Search for the cell housing the specified text and yield its [x, y] center coordinate. 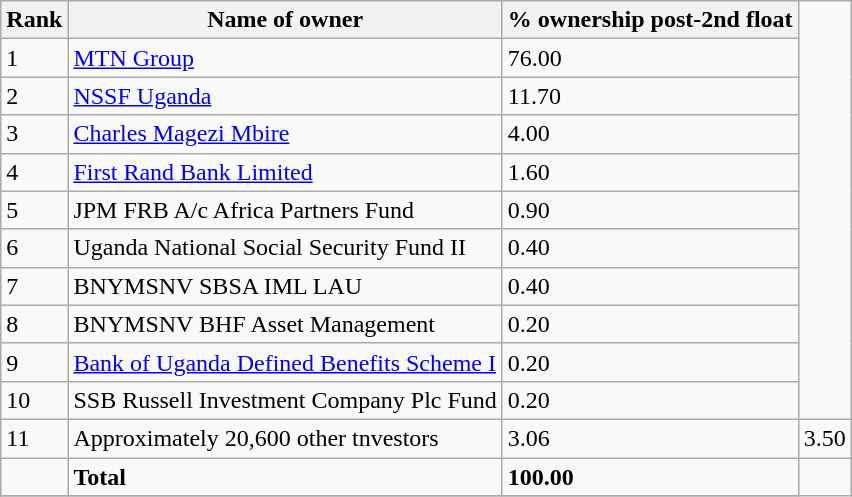
Bank of Uganda Defined Benefits Scheme I [285, 362]
Name of owner [285, 20]
11 [34, 438]
10 [34, 400]
5 [34, 210]
8 [34, 324]
% ownership post-2nd float [650, 20]
76.00 [650, 58]
100.00 [650, 477]
3.50 [824, 438]
2 [34, 96]
SSB Russell Investment Company Plc Fund [285, 400]
1 [34, 58]
Charles Magezi Mbire [285, 134]
Rank [34, 20]
6 [34, 248]
Total [285, 477]
NSSF Uganda [285, 96]
3.06 [650, 438]
4 [34, 172]
3 [34, 134]
1.60 [650, 172]
9 [34, 362]
BNYMSNV BHF Asset Management [285, 324]
0.90 [650, 210]
First Rand Bank Limited [285, 172]
Uganda National Social Security Fund II [285, 248]
11.70 [650, 96]
7 [34, 286]
4.00 [650, 134]
MTN Group [285, 58]
JPM FRB A/c Africa Partners Fund [285, 210]
Approximately 20,600 other tnvestors [285, 438]
BNYMSNV SBSA IML LAU [285, 286]
